Capture the cell that displays the provided text and extract its [x, y] central coordinate. 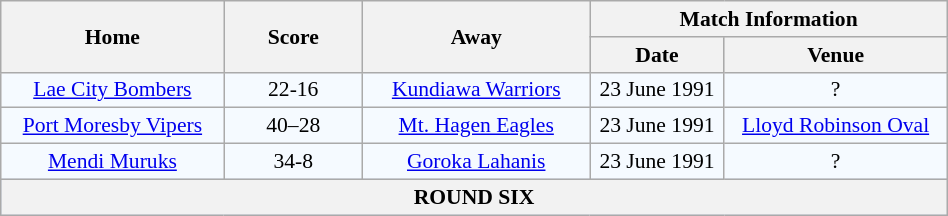
Mendi Muruks [112, 162]
Lloyd Robinson Oval [836, 126]
Date [657, 55]
Venue [836, 55]
Port Moresby Vipers [112, 126]
22-16 [293, 90]
Home [112, 36]
Goroka Lahanis [476, 162]
Match Information [768, 19]
ROUND SIX [474, 197]
Away [476, 36]
Kundiawa Warriors [476, 90]
34-8 [293, 162]
Lae City Bombers [112, 90]
Score [293, 36]
Mt. Hagen Eagles [476, 126]
40–28 [293, 126]
